Return the (X, Y) coordinate for the center point of the cell that contains the specified text.  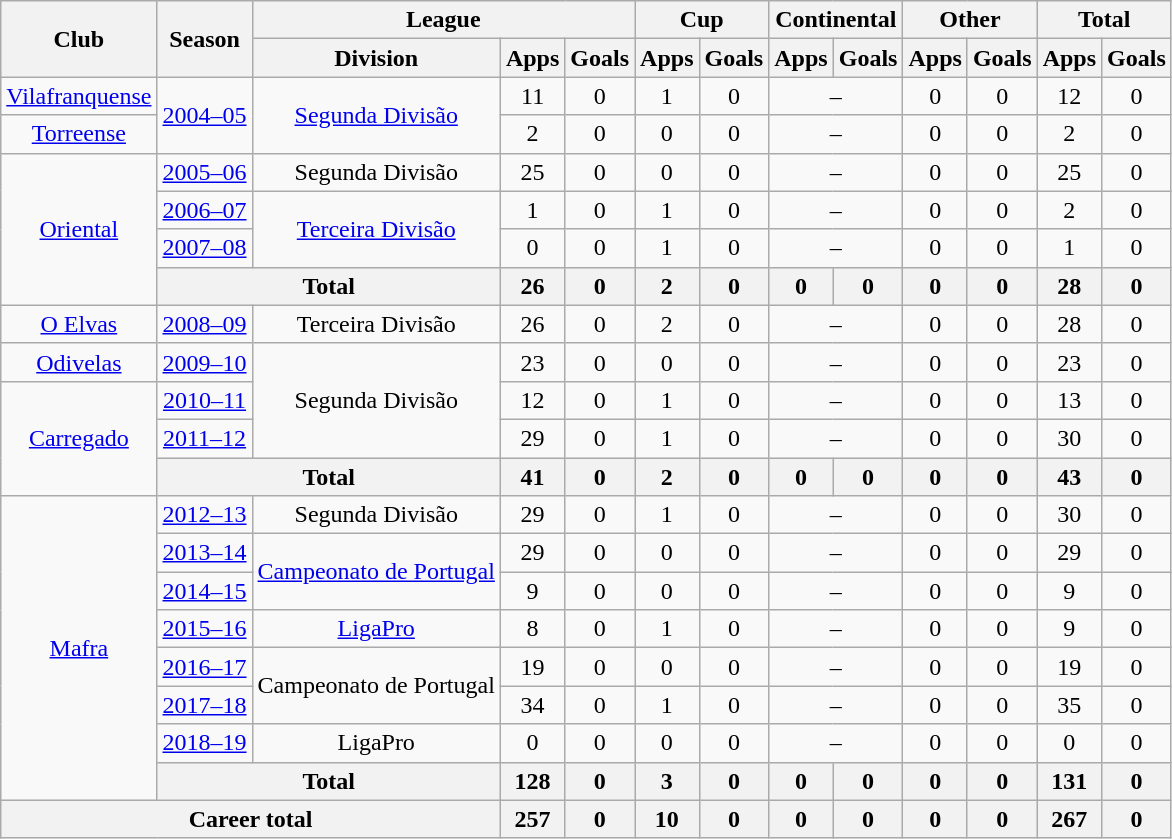
2017–18 (204, 705)
257 (532, 819)
2004–05 (204, 115)
34 (532, 705)
10 (667, 819)
2014–15 (204, 591)
2006–07 (204, 210)
35 (1069, 705)
131 (1069, 781)
2009–10 (204, 362)
2008–09 (204, 324)
Mafra (79, 648)
Season (204, 39)
41 (532, 477)
Other (970, 20)
Carregado (79, 438)
League (444, 20)
2016–17 (204, 667)
43 (1069, 477)
2005–06 (204, 172)
2007–08 (204, 248)
Continental (836, 20)
2015–16 (204, 629)
8 (532, 629)
2018–19 (204, 743)
O Elvas (79, 324)
2013–14 (204, 553)
2010–11 (204, 400)
Vilafranquense (79, 96)
Division (376, 58)
Odivelas (79, 362)
Club (79, 39)
2011–12 (204, 438)
11 (532, 96)
13 (1069, 400)
2012–13 (204, 515)
Career total (251, 819)
Torreense (79, 134)
128 (532, 781)
Oriental (79, 229)
267 (1069, 819)
Cup (702, 20)
3 (667, 781)
